Capture the cell that displays the provided text and extract its [X, Y] central coordinate. 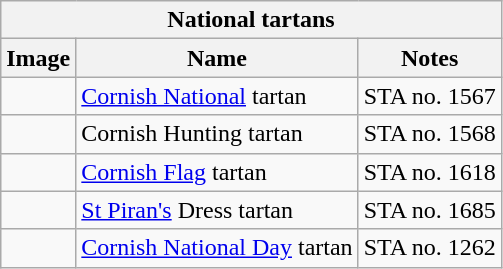
Cornish Flag tartan [217, 172]
National tartans [252, 20]
Cornish Hunting tartan [217, 134]
Name [217, 58]
Notes [430, 58]
STA no. 1685 [430, 210]
STA no. 1567 [430, 96]
St Piran's Dress tartan [217, 210]
STA no. 1568 [430, 134]
STA no. 1618 [430, 172]
STA no. 1262 [430, 248]
Cornish National tartan [217, 96]
Cornish National Day tartan [217, 248]
Image [38, 58]
